Pinpoint the cell where the given text exists, returning its (x, y) midpoint coordinate. 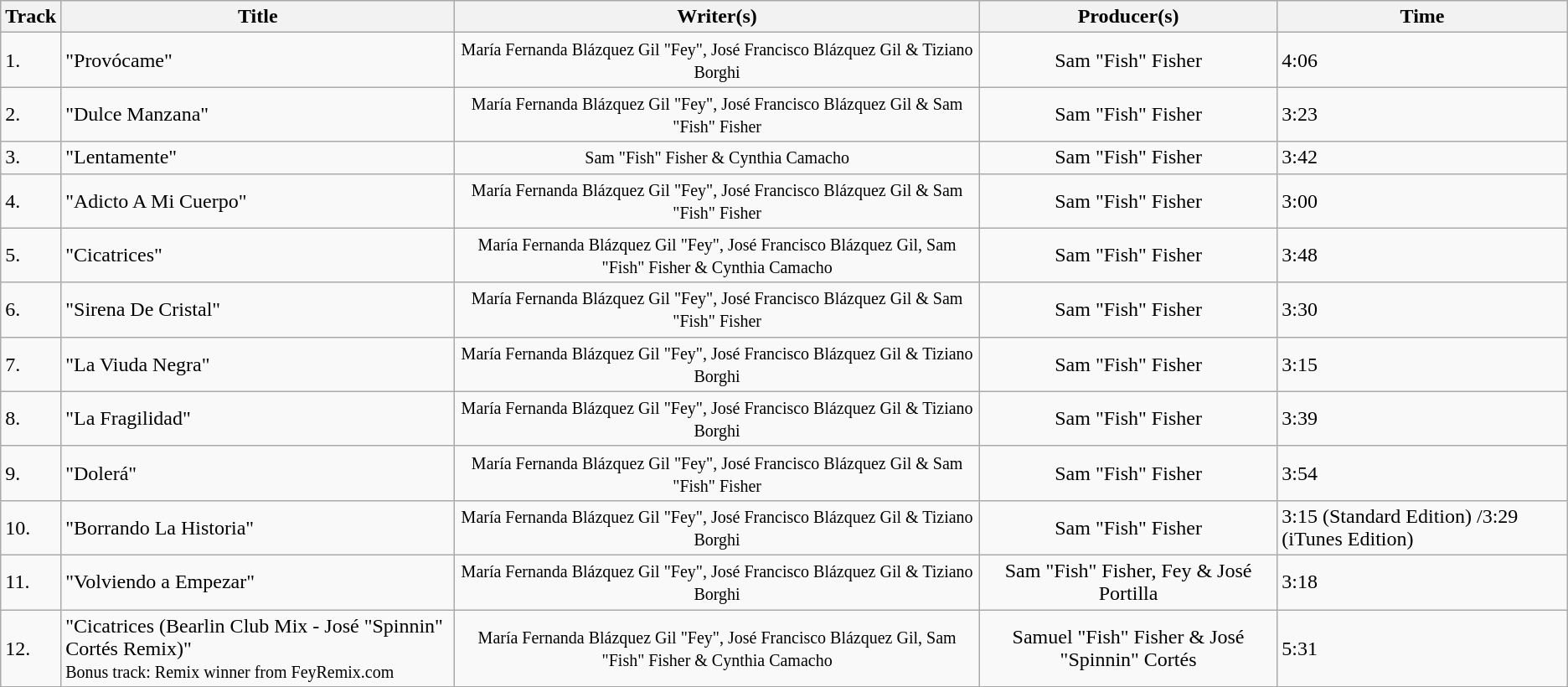
5. (31, 255)
Samuel "Fish" Fisher & José "Spinnin" Cortés (1128, 648)
"Cicatrices (Bearlin Club Mix - José "Spinnin" Cortés Remix)"Bonus track: Remix winner from FeyRemix.com (258, 648)
Sam "Fish" Fisher & Cynthia Camacho (717, 158)
Sam "Fish" Fisher, Fey & José Portilla (1128, 581)
"La Viuda Negra" (258, 364)
4. (31, 201)
3:23 (1422, 114)
6. (31, 310)
3:00 (1422, 201)
2. (31, 114)
Time (1422, 17)
10. (31, 528)
4:06 (1422, 60)
11. (31, 581)
Title (258, 17)
Writer(s) (717, 17)
5:31 (1422, 648)
3:15 (Standard Edition) /3:29 (iTunes Edition) (1422, 528)
Track (31, 17)
"Sirena De Cristal" (258, 310)
1. (31, 60)
"La Fragilidad" (258, 419)
3:30 (1422, 310)
3:48 (1422, 255)
"Cicatrices" (258, 255)
3:54 (1422, 473)
"Dulce Manzana" (258, 114)
9. (31, 473)
"Borrando La Historia" (258, 528)
12. (31, 648)
"Dolerá" (258, 473)
3:18 (1422, 581)
3:39 (1422, 419)
3:42 (1422, 158)
"Provócame" (258, 60)
7. (31, 364)
"Lentamente" (258, 158)
"Volviendo a Empezar" (258, 581)
3:15 (1422, 364)
8. (31, 419)
3. (31, 158)
"Adicto A Mi Cuerpo" (258, 201)
Producer(s) (1128, 17)
